Identify which cell holds the provided text, then report its [X, Y] central coordinate. 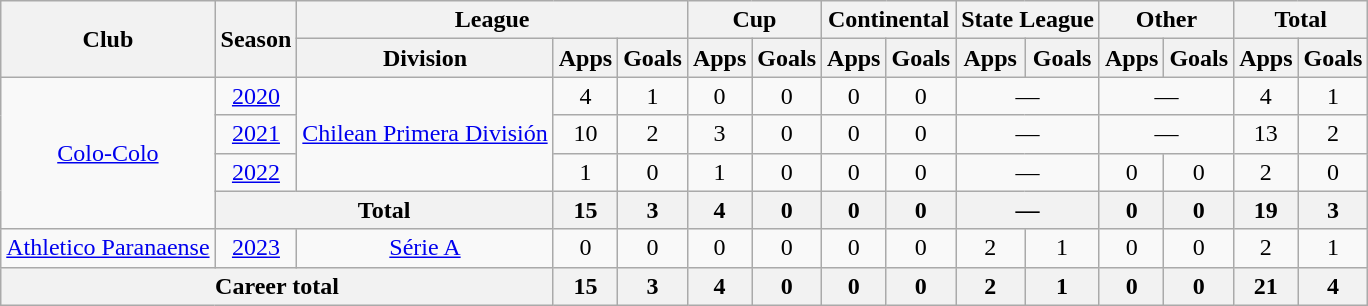
Club [108, 39]
21 [1266, 286]
10 [585, 134]
19 [1266, 210]
Division [425, 58]
2022 [256, 172]
League [492, 20]
Other [1166, 20]
Chilean Primera División [425, 134]
Colo-Colo [108, 153]
Cup [754, 20]
13 [1266, 134]
Athletico Paranaense [108, 248]
Continental [889, 20]
Série A [425, 248]
2021 [256, 134]
2020 [256, 96]
Season [256, 39]
State League [1028, 20]
Career total [277, 286]
2023 [256, 248]
